Scan for the cell matching the given text and deliver its [X, Y] coordinate at center. 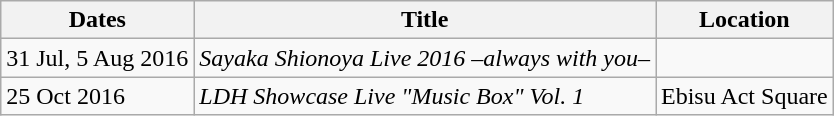
Ebisu Act Square [745, 96]
Dates [98, 20]
31 Jul, 5 Aug 2016 [98, 58]
Sayaka Shionoya Live 2016 –always with you– [425, 58]
LDH Showcase Live "Music Box" Vol. 1 [425, 96]
25 Oct 2016 [98, 96]
Title [425, 20]
Location [745, 20]
